Locate the cell with the specified text and output its [x, y] center coordinate. 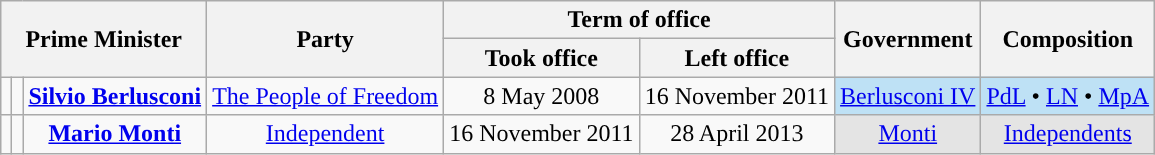
Government [908, 39]
The People of Freedom [326, 96]
Party [326, 39]
8 May 2008 [542, 96]
Left office [736, 58]
Independents [1068, 134]
Monti [908, 134]
PdL • LN • MpA [1068, 96]
Term of office [640, 20]
28 April 2013 [736, 134]
Composition [1068, 39]
Mario Monti [115, 134]
Took office [542, 58]
Silvio Berlusconi [115, 96]
Prime Minister [104, 39]
Berlusconi IV [908, 96]
Independent [326, 134]
